For the text-containing cell, return its midpoint in (x, y) coordinate format. 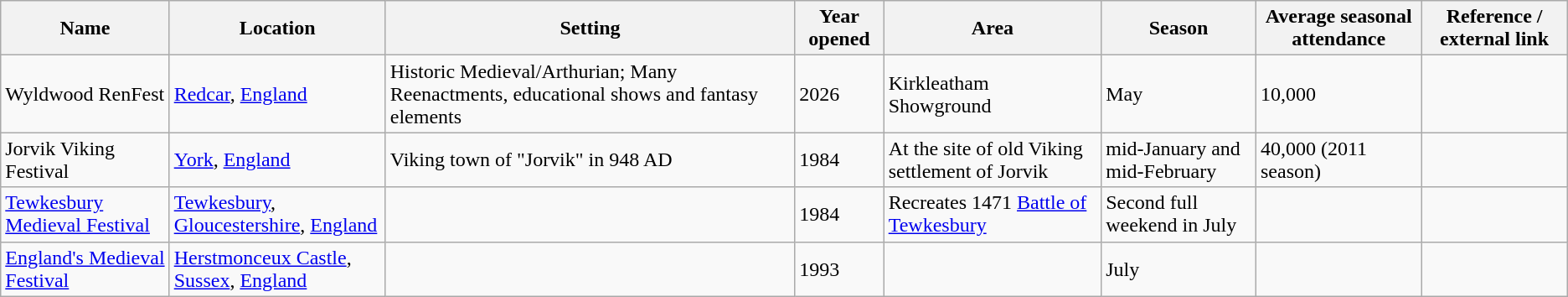
40,000 (2011 season) (1338, 159)
1993 (839, 268)
Jorvik Viking Festival (85, 159)
2026 (839, 94)
mid-January and mid-February (1179, 159)
Kirkleatham Showground (993, 94)
Recreates 1471 Battle of Tewkesbury (993, 215)
Year opened (839, 29)
Area (993, 29)
May (1179, 94)
Viking town of "Jorvik" in 948 AD (590, 159)
Average seasonal attendance (1338, 29)
Location (277, 29)
Name (85, 29)
Setting (590, 29)
At the site of old Viking settlement of Jorvik (993, 159)
Herstmonceux Castle, Sussex, England (277, 268)
July (1179, 268)
Tewkesbury, Gloucestershire, England (277, 215)
Historic Medieval/Arthurian; Many Reenactments, educational shows and fantasy elements (590, 94)
Redcar, England (277, 94)
York, England (277, 159)
Reference / external link (1494, 29)
10,000 (1338, 94)
Tewkesbury Medieval Festival (85, 215)
Season (1179, 29)
England's Medieval Festival (85, 268)
Second full weekend in July (1179, 215)
Wyldwood RenFest (85, 94)
